Capture the cell that displays the provided text and extract its [X, Y] central coordinate. 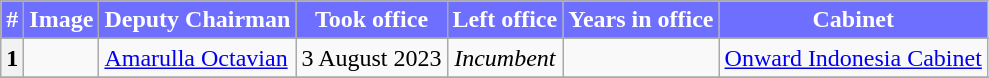
Deputy Chairman [198, 20]
Amarulla Octavian [198, 58]
Onward Indonesia Cabinet [853, 58]
# [12, 20]
Left office [505, 20]
Years in office [641, 20]
Image [62, 20]
1 [12, 58]
Cabinet [853, 20]
Took office [372, 20]
Incumbent [505, 58]
3 August 2023 [372, 58]
